Capture the cell that displays the provided text and extract its (X, Y) central coordinate. 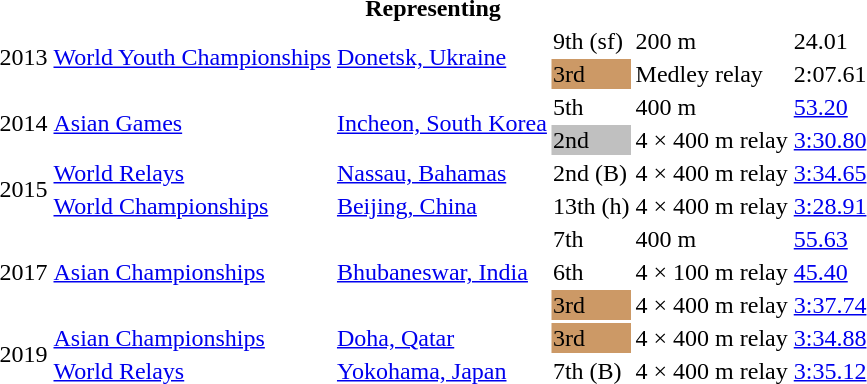
5th (591, 107)
World Championships (192, 206)
Incheon, South Korea (442, 124)
2nd (591, 140)
Medley relay (712, 74)
Bhubaneswar, India (442, 272)
Asian Games (192, 124)
200 m (712, 41)
4 × 100 m relay (712, 272)
7th (591, 239)
2nd (B) (591, 173)
9th (sf) (591, 41)
Doha, Qatar (442, 338)
Beijing, China (442, 206)
World Relays (192, 173)
6th (591, 272)
13th (h) (591, 206)
Nassau, Bahamas (442, 173)
World Youth Championships (192, 58)
Donetsk, Ukraine (442, 58)
